Capture the cell that displays the provided text and extract its [x, y] central coordinate. 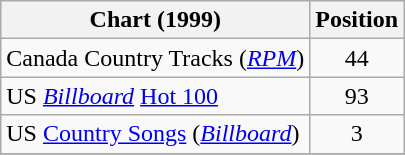
US Billboard Hot 100 [156, 96]
3 [357, 134]
Chart (1999) [156, 20]
US Country Songs (Billboard) [156, 134]
Canada Country Tracks (RPM) [156, 58]
93 [357, 96]
Position [357, 20]
44 [357, 58]
